For the text-containing cell, return its midpoint in (X, Y) coordinate format. 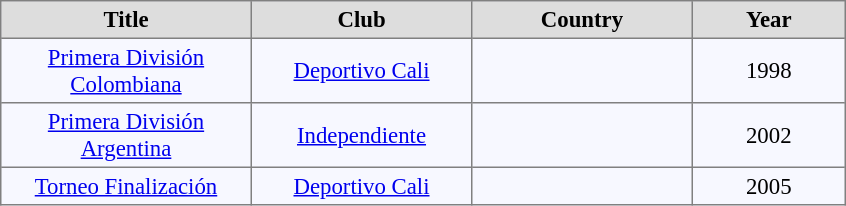
Torneo Finalización (126, 186)
Club (361, 20)
2002 (768, 135)
1998 (768, 70)
Year (768, 20)
Independiente (361, 135)
Title (126, 20)
Primera División Colombiana (126, 70)
2005 (768, 186)
Country (582, 20)
Primera División Argentina (126, 135)
